Capture the cell that displays the provided text and extract its [x, y] central coordinate. 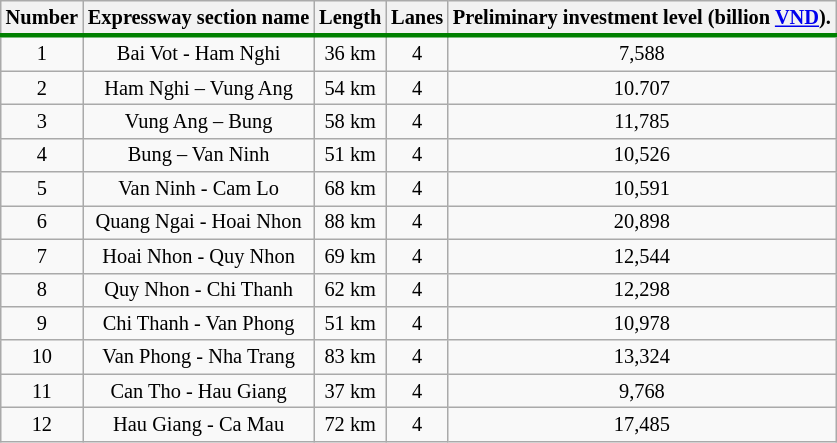
Van Phong - Nha Trang [198, 357]
Bung – Van Ninh [198, 155]
17,485 [642, 424]
Chi Thanh - Van Phong [198, 323]
10,978 [642, 323]
72 km [350, 424]
Number [42, 18]
83 km [350, 357]
1 [42, 54]
69 km [350, 256]
Expressway section name [198, 18]
58 km [350, 121]
54 km [350, 88]
Van Ninh - Cam Lo [198, 189]
5 [42, 189]
10 [42, 357]
12,544 [642, 256]
12,298 [642, 290]
37 km [350, 391]
Hau Giang - Ca Mau [198, 424]
Can Tho - Hau Giang [198, 391]
7 [42, 256]
Hoai Nhon - Quy Nhon [198, 256]
13,324 [642, 357]
12 [42, 424]
Bai Vot - Ham Nghi [198, 54]
6 [42, 222]
9 [42, 323]
10.707 [642, 88]
Quy Nhon - Chi Thanh [198, 290]
Preliminary investment level (billion VND). [642, 18]
20,898 [642, 222]
Ham Nghi – Vung Ang [198, 88]
Length [350, 18]
2 [42, 88]
Vung Ang – Bung [198, 121]
68 km [350, 189]
10,591 [642, 189]
88 km [350, 222]
11 [42, 391]
7,588 [642, 54]
8 [42, 290]
11,785 [642, 121]
10,526 [642, 155]
Quang Ngai - Hoai Nhon [198, 222]
36 km [350, 54]
3 [42, 121]
9,768 [642, 391]
Lanes [417, 18]
62 km [350, 290]
